For the text-containing cell, return its midpoint in [X, Y] coordinate format. 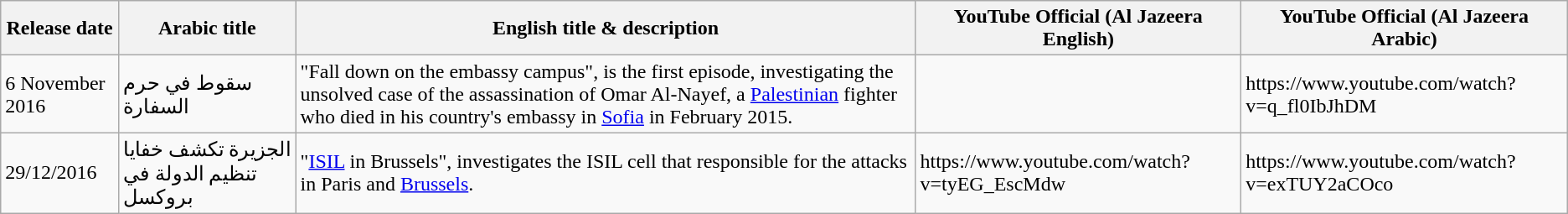
29/12/2016 [60, 173]
YouTube Official (Al Jazeera English) [1079, 29]
Arabic title [208, 29]
"ISIL in Brussels", investigates the ISIL cell that responsible for the attacks in Paris and Brussels. [606, 173]
Release date [60, 29]
سقوط في حرم السفارة [208, 94]
الجزيرة تكشف خفايا تنظيم الدولة في بروكسل [208, 173]
https://www.youtube.com/watch?v=tyEG_EscMdw [1079, 173]
6 November 2016 [60, 94]
English title & description [606, 29]
YouTube Official (Al Jazeera Arabic) [1405, 29]
https://www.youtube.com/watch?v=exTUY2aCOco [1405, 173]
https://www.youtube.com/watch?v=q_fl0IbJhDM [1405, 94]
